Identify which cell holds the provided text, then report its (x, y) central coordinate. 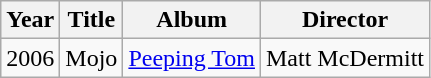
Mojo (92, 58)
Year (30, 20)
Peeping Tom (192, 58)
Album (192, 20)
Director (344, 20)
2006 (30, 58)
Matt McDermitt (344, 58)
Title (92, 20)
